Detect which cell encompasses the target text, then output its (X, Y) center coordinate. 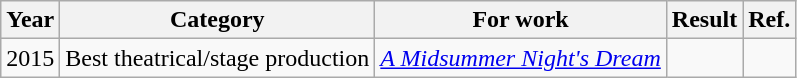
2015 (30, 58)
Year (30, 20)
Best theatrical/stage production (218, 58)
For work (521, 20)
Category (218, 20)
Result (704, 20)
Ref. (770, 20)
A Midsummer Night's Dream (521, 58)
